Return (x, y) of the center of cell containing provided text 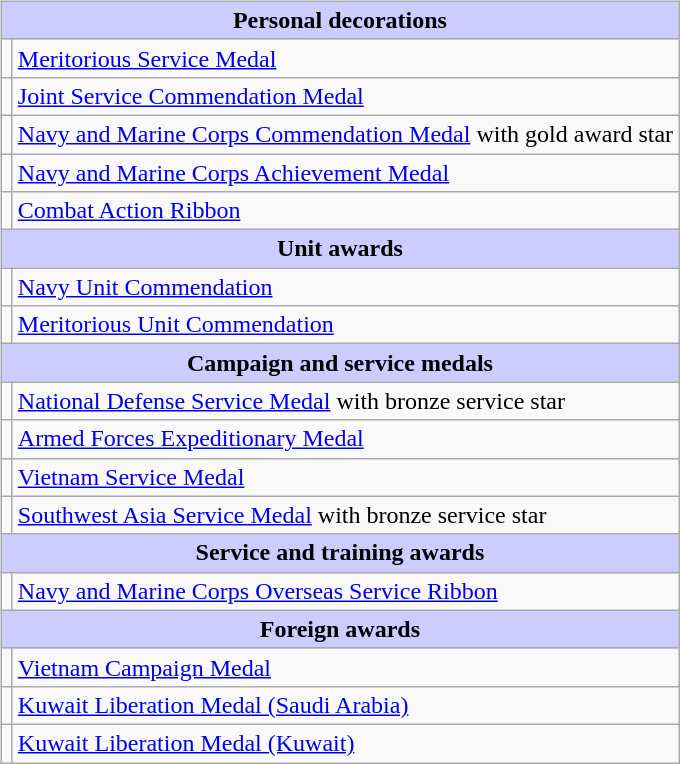
Kuwait Liberation Medal (Saudi Arabia) (345, 705)
Navy and Marine Corps Achievement Medal (345, 173)
Joint Service Commendation Medal (345, 96)
Meritorious Unit Commendation (345, 325)
Vietnam Campaign Medal (345, 667)
Service and training awards (340, 553)
Meritorious Service Medal (345, 58)
Unit awards (340, 249)
Kuwait Liberation Medal (Kuwait) (345, 743)
Navy and Marine Corps Overseas Service Ribbon (345, 591)
National Defense Service Medal with bronze service star (345, 401)
Navy and Marine Corps Commendation Medal with gold award star (345, 134)
Personal decorations (340, 20)
Campaign and service medals (340, 363)
Foreign awards (340, 629)
Navy Unit Commendation (345, 287)
Vietnam Service Medal (345, 477)
Combat Action Ribbon (345, 211)
Armed Forces Expeditionary Medal (345, 439)
Southwest Asia Service Medal with bronze service star (345, 515)
